Determine the (x, y) coordinate at the center of the cell enclosing the given text.  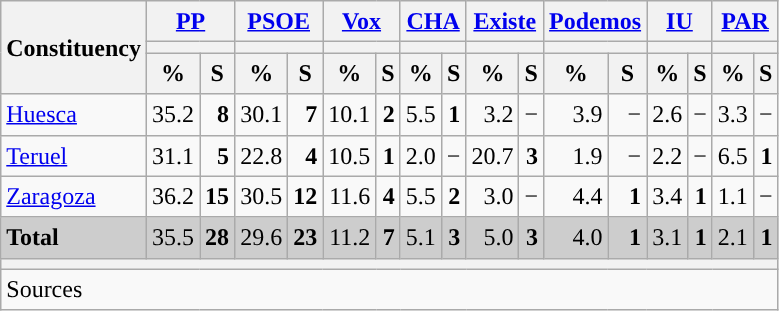
Huesca (74, 114)
3.4 (668, 196)
30.1 (262, 114)
CHA (433, 22)
Constituency (74, 48)
22.8 (262, 156)
Zaragoza (74, 196)
35.2 (172, 114)
6.5 (732, 156)
11.6 (350, 196)
4.0 (576, 238)
29.6 (262, 238)
5.1 (420, 238)
20.7 (492, 156)
30.5 (262, 196)
11.2 (350, 238)
5.0 (492, 238)
23 (306, 238)
2.6 (668, 114)
2.2 (668, 156)
10.1 (350, 114)
3.3 (732, 114)
35.5 (172, 238)
4.4 (576, 196)
5 (218, 156)
Podemos (596, 22)
36.2 (172, 196)
Vox (362, 22)
8 (218, 114)
1.9 (576, 156)
2.1 (732, 238)
28 (218, 238)
31.1 (172, 156)
Total (74, 238)
3.9 (576, 114)
3.1 (668, 238)
3.0 (492, 196)
PAR (745, 22)
12 (306, 196)
1.1 (732, 196)
15 (218, 196)
IU (680, 22)
2.0 (420, 156)
PSOE (279, 22)
PP (190, 22)
3.2 (492, 114)
Existe (505, 22)
10.5 (350, 156)
Sources (390, 290)
Teruel (74, 156)
